From the cell containing the given text, extract its center point as [X, Y] coordinate. 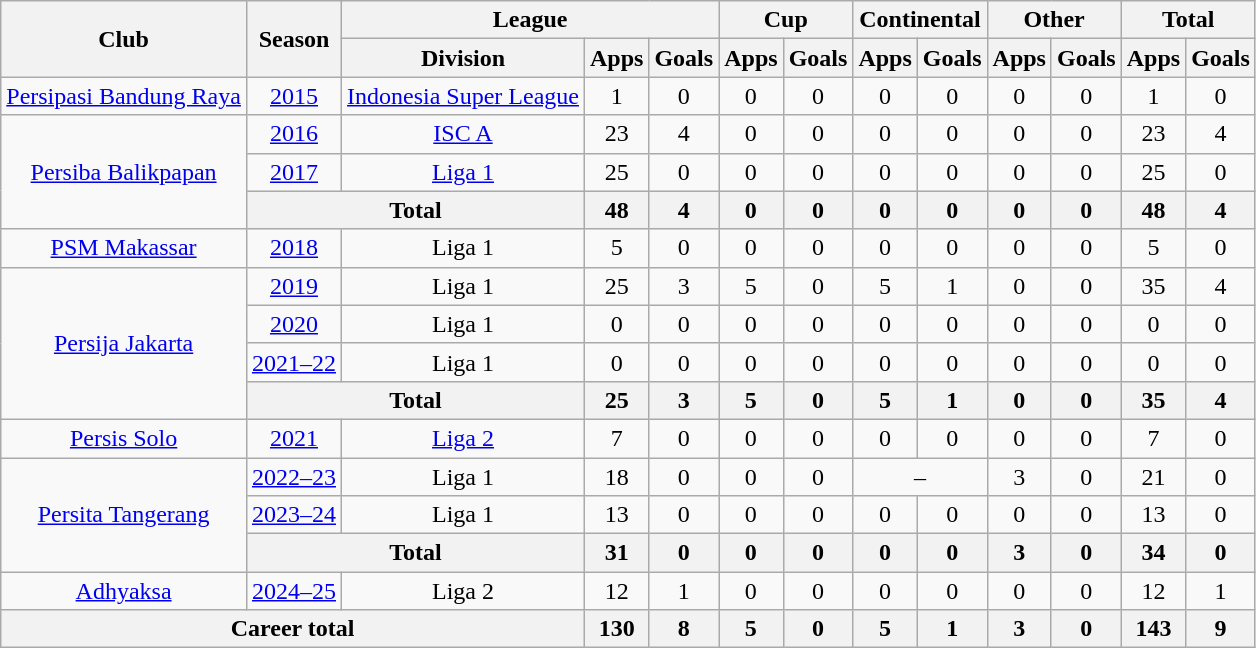
Adhyaksa [124, 591]
130 [616, 629]
ISC A [464, 134]
9 [1221, 629]
Persija Jakarta [124, 343]
Indonesia Super League [464, 96]
2019 [294, 286]
2017 [294, 172]
2016 [294, 134]
Persita Tangerang [124, 515]
– [920, 477]
2021 [294, 438]
18 [616, 477]
Season [294, 39]
PSM Makassar [124, 248]
31 [616, 553]
34 [1153, 553]
League [530, 20]
Cup [786, 20]
Division [464, 58]
Persis Solo [124, 438]
8 [684, 629]
2020 [294, 324]
Other [1054, 20]
2023–24 [294, 515]
2024–25 [294, 591]
Club [124, 39]
Persipasi Bandung Raya [124, 96]
2015 [294, 96]
2021–22 [294, 362]
143 [1153, 629]
2022–23 [294, 477]
Continental [920, 20]
2018 [294, 248]
Career total [293, 629]
21 [1153, 477]
Persiba Balikpapan [124, 172]
